Provide the (X, Y) coordinate of the cell's center where the given text is located.  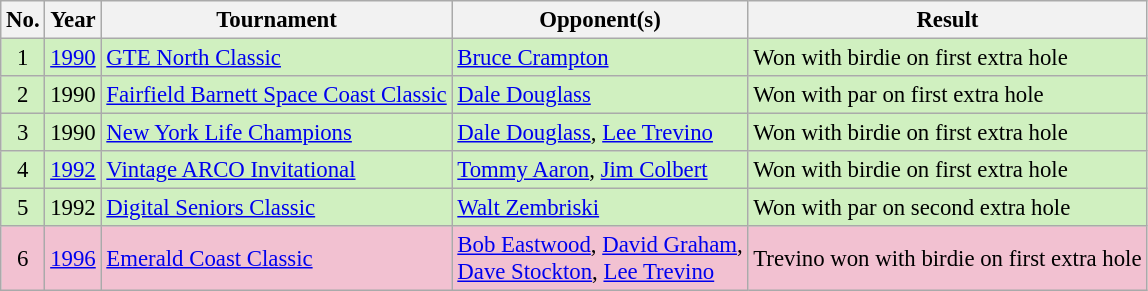
3 (23, 133)
Year (73, 20)
2 (23, 95)
Bob Eastwood, David Graham, Dave Stockton, Lee Trevino (600, 258)
Fairfield Barnett Space Coast Classic (276, 95)
Trevino won with birdie on first extra hole (948, 258)
Digital Seniors Classic (276, 208)
Result (948, 20)
GTE North Classic (276, 58)
Won with par on first extra hole (948, 95)
Tommy Aaron, Jim Colbert (600, 170)
Tournament (276, 20)
Opponent(s) (600, 20)
Vintage ARCO Invitational (276, 170)
Bruce Crampton (600, 58)
Walt Zembriski (600, 208)
Dale Douglass (600, 95)
Dale Douglass, Lee Trevino (600, 133)
6 (23, 258)
Emerald Coast Classic (276, 258)
4 (23, 170)
1996 (73, 258)
No. (23, 20)
New York Life Champions (276, 133)
Won with par on second extra hole (948, 208)
5 (23, 208)
1 (23, 58)
